Pinpoint the cell where the given text exists, returning its (X, Y) midpoint coordinate. 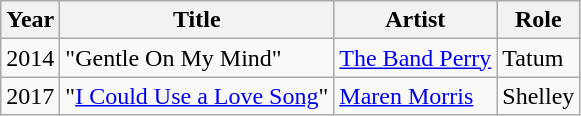
"Gentle On My Mind" (197, 58)
Year (30, 20)
The Band Perry (416, 58)
Tatum (538, 58)
Role (538, 20)
Artist (416, 20)
Title (197, 20)
2017 (30, 96)
2014 (30, 58)
Shelley (538, 96)
"I Could Use a Love Song" (197, 96)
Maren Morris (416, 96)
